For the text-containing cell, return its midpoint in (X, Y) coordinate format. 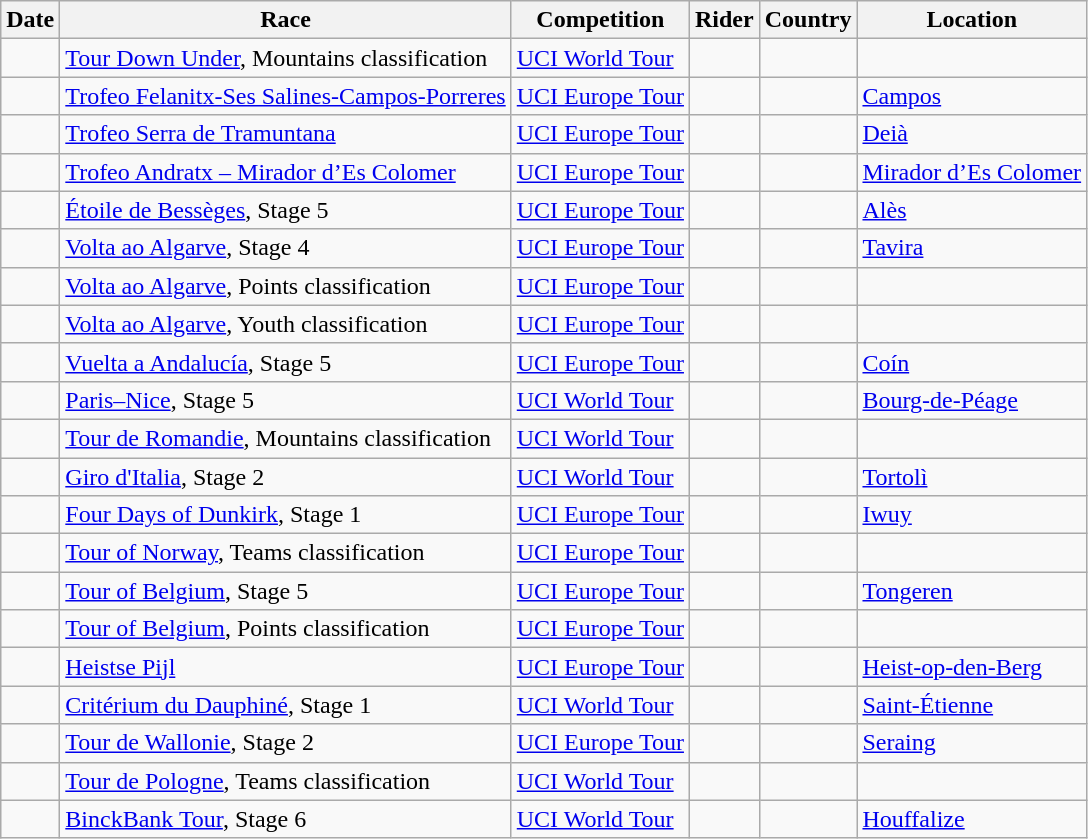
Tour de Wallonie, Stage 2 (286, 743)
Tour of Belgium, Stage 5 (286, 591)
Mirador d’Es Colomer (972, 172)
Location (972, 20)
Campos (972, 96)
Rider (724, 20)
Tour of Norway, Teams classification (286, 553)
Étoile de Bessèges, Stage 5 (286, 210)
Tour Down Under, Mountains classification (286, 58)
Tour of Belgium, Points classification (286, 629)
Critérium du Dauphiné, Stage 1 (286, 705)
Four Days of Dunkirk, Stage 1 (286, 515)
Tongeren (972, 591)
Volta ao Algarve, Youth classification (286, 324)
Tortolì (972, 477)
Vuelta a Andalucía, Stage 5 (286, 362)
Giro d'Italia, Stage 2 (286, 477)
Trofeo Serra de Tramuntana (286, 134)
Deià (972, 134)
Heistse Pijl (286, 667)
Bourg-de-Péage (972, 400)
Tour de Romandie, Mountains classification (286, 438)
Tavira (972, 248)
Date (30, 20)
Tour de Pologne, Teams classification (286, 781)
Competition (600, 20)
Saint-Étienne (972, 705)
Trofeo Andratx – Mirador d’Es Colomer (286, 172)
Alès (972, 210)
Coín (972, 362)
Country (808, 20)
BinckBank Tour, Stage 6 (286, 819)
Volta ao Algarve, Stage 4 (286, 248)
Iwuy (972, 515)
Race (286, 20)
Seraing (972, 743)
Paris–Nice, Stage 5 (286, 400)
Houffalize (972, 819)
Trofeo Felanitx-Ses Salines-Campos-Porreres (286, 96)
Volta ao Algarve, Points classification (286, 286)
Heist-op-den-Berg (972, 667)
